Return [x, y] of the center of cell containing provided text 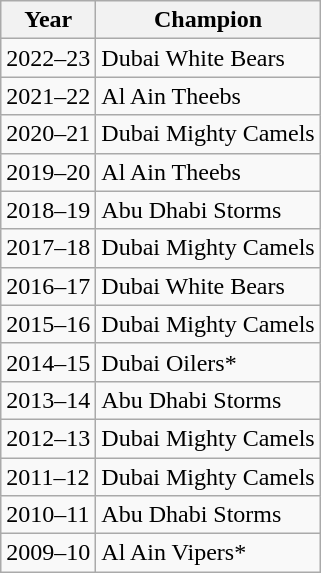
2011–12 [48, 477]
2017–18 [48, 248]
2015–16 [48, 324]
2022–23 [48, 58]
2020–21 [48, 134]
2012–13 [48, 438]
Champion [208, 20]
Al Ain Vipers* [208, 553]
Year [48, 20]
2013–14 [48, 400]
2019–20 [48, 172]
2010–11 [48, 515]
2014–15 [48, 362]
2016–17 [48, 286]
2018–19 [48, 210]
2009–10 [48, 553]
2021–22 [48, 96]
Dubai Oilers* [208, 362]
